Locate the cell with the specified text and output its (x, y) center coordinate. 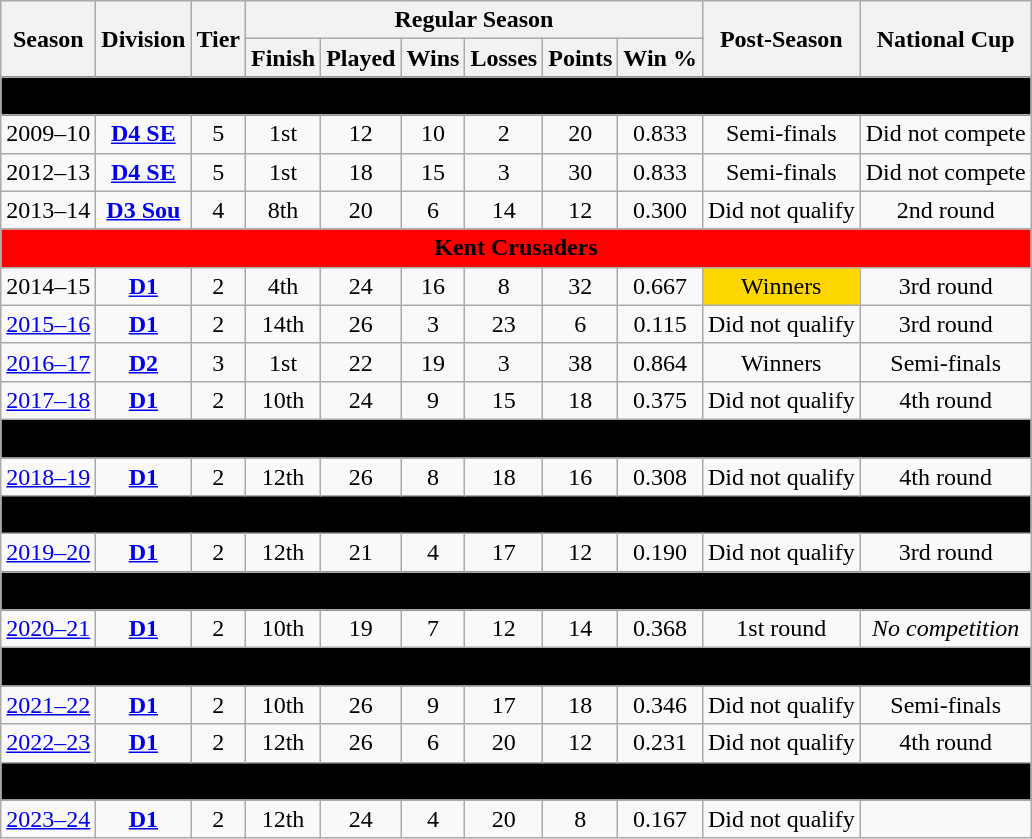
0.231 (660, 743)
0.190 (660, 553)
2015–16 (48, 324)
30 (580, 172)
D2 (144, 362)
No competition (946, 629)
2014–15 (48, 286)
0.308 (660, 477)
National Cup (946, 39)
38 (580, 362)
0.300 (660, 210)
2012–13 (48, 172)
2019–20 (48, 553)
1st round (781, 629)
Division (144, 39)
Regular Season (474, 20)
23 (504, 324)
2016–17 (48, 362)
2nd round (946, 210)
22 (361, 362)
8th (284, 210)
Points (580, 58)
Kent Crusaders (516, 248)
D3 Sou (144, 210)
Played (361, 58)
21 (361, 553)
London Lions II (516, 667)
0.864 (660, 362)
Finish (284, 58)
0.167 (660, 819)
2018–19 (48, 477)
14th (284, 324)
0.368 (660, 629)
2020–21 (48, 629)
BA London Lions (516, 591)
Barking Abbey Crusaders (516, 438)
7 (433, 629)
2009–10 (48, 134)
Tier (218, 39)
0.667 (660, 286)
Wins (433, 58)
2021–22 (48, 705)
2013–14 (48, 210)
0.346 (660, 705)
0.115 (660, 324)
10 (433, 134)
2022–23 (48, 743)
32 (580, 286)
Win % (660, 58)
0.375 (660, 400)
Season (48, 39)
Losses (504, 58)
4th (284, 286)
2017–18 (48, 400)
Post-Season (781, 39)
2023–24 (48, 819)
